Scan for the cell matching the given text and deliver its (X, Y) coordinate at center. 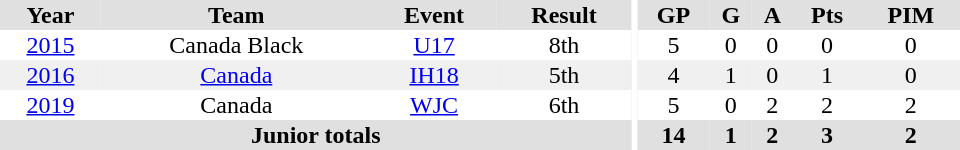
Team (236, 15)
Junior totals (316, 135)
GP (674, 15)
WJC (434, 105)
U17 (434, 45)
3 (826, 135)
4 (674, 75)
2019 (50, 105)
G (730, 15)
2015 (50, 45)
A (772, 15)
Canada Black (236, 45)
Year (50, 15)
2016 (50, 75)
PIM (911, 15)
Result (564, 15)
Event (434, 15)
Pts (826, 15)
8th (564, 45)
6th (564, 105)
5th (564, 75)
IH18 (434, 75)
14 (674, 135)
